Detect which cell encompasses the target text, then output its (x, y) center coordinate. 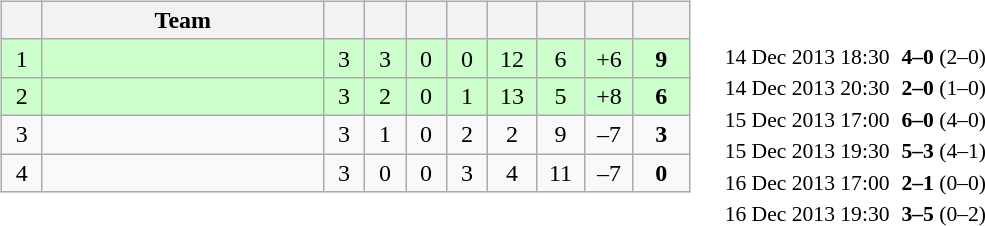
11 (560, 173)
14 Dec 2013 20:30 (807, 88)
+6 (610, 58)
14 Dec 2013 18:30 (807, 56)
Team (182, 20)
13 (512, 96)
16 Dec 2013 17:00 (807, 182)
12 (512, 58)
15 Dec 2013 19:30 (807, 151)
+8 (610, 96)
15 Dec 2013 17:00 (807, 119)
5 (560, 96)
